Scan for the cell matching the given text and deliver its (x, y) coordinate at center. 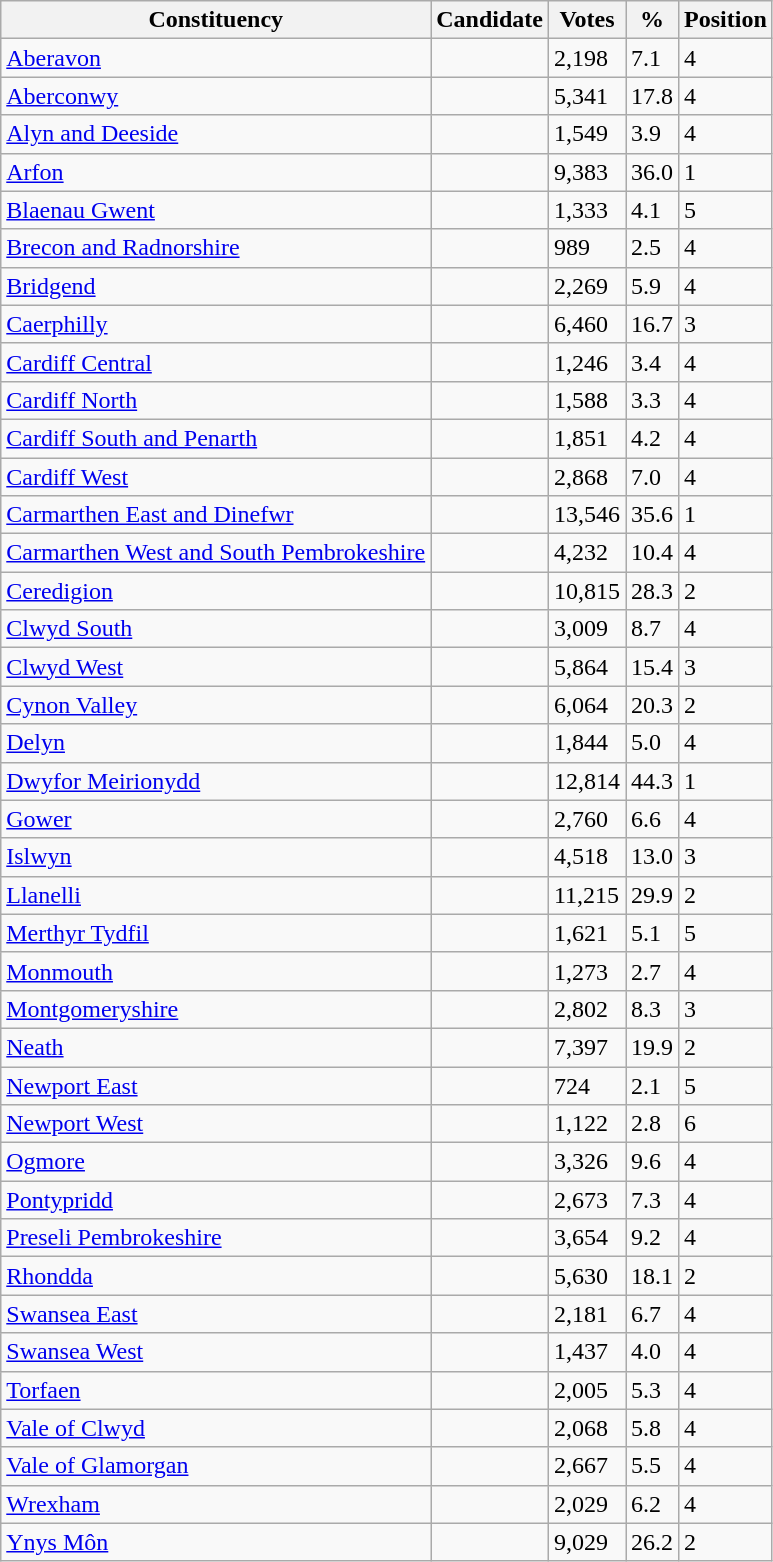
9.6 (652, 1162)
Preseli Pembrokeshire (216, 1238)
8.3 (652, 1009)
6 (726, 1124)
% (652, 20)
4,518 (586, 857)
Newport East (216, 1085)
Vale of Glamorgan (216, 1466)
5,630 (586, 1276)
Torfaen (216, 1390)
2,802 (586, 1009)
2,198 (586, 58)
5.5 (652, 1466)
3.9 (652, 134)
1,437 (586, 1352)
Cardiff South and Penarth (216, 438)
7,397 (586, 1047)
Caerphilly (216, 324)
2,868 (586, 477)
5.0 (652, 743)
2,005 (586, 1390)
4.0 (652, 1352)
5.1 (652, 933)
Ogmore (216, 1162)
5.3 (652, 1390)
Monmouth (216, 971)
Wrexham (216, 1504)
Brecon and Radnorshire (216, 248)
8.7 (652, 629)
3,326 (586, 1162)
Merthyr Tydfil (216, 933)
20.3 (652, 705)
Constituency (216, 20)
Ynys Môn (216, 1542)
2.8 (652, 1124)
Islwyn (216, 857)
18.1 (652, 1276)
5.8 (652, 1428)
26.2 (652, 1542)
2.1 (652, 1085)
Carmarthen East and Dinefwr (216, 515)
5,341 (586, 96)
Carmarthen West and South Pembrokeshire (216, 553)
989 (586, 248)
Candidate (490, 20)
35.6 (652, 515)
Pontypridd (216, 1200)
11,215 (586, 895)
1,246 (586, 362)
1,621 (586, 933)
Montgomeryshire (216, 1009)
Arfon (216, 172)
3.4 (652, 362)
Neath (216, 1047)
Rhondda (216, 1276)
Blaenau Gwent (216, 210)
13,546 (586, 515)
29.9 (652, 895)
1,273 (586, 971)
9.2 (652, 1238)
Cardiff North (216, 400)
13.0 (652, 857)
Ceredigion (216, 591)
2,181 (586, 1314)
6.7 (652, 1314)
2.5 (652, 248)
19.9 (652, 1047)
Clwyd West (216, 667)
1,549 (586, 134)
6,460 (586, 324)
Alyn and Deeside (216, 134)
2,673 (586, 1200)
6.2 (652, 1504)
Clwyd South (216, 629)
2,269 (586, 286)
7.0 (652, 477)
3,654 (586, 1238)
Position (726, 20)
Delyn (216, 743)
1,122 (586, 1124)
3,009 (586, 629)
Bridgend (216, 286)
10,815 (586, 591)
7.3 (652, 1200)
Votes (586, 20)
15.4 (652, 667)
16.7 (652, 324)
Cynon Valley (216, 705)
5.9 (652, 286)
1,588 (586, 400)
28.3 (652, 591)
4.2 (652, 438)
1,851 (586, 438)
6,064 (586, 705)
5,864 (586, 667)
10.4 (652, 553)
17.8 (652, 96)
2,667 (586, 1466)
Llanelli (216, 895)
2,029 (586, 1504)
Cardiff Central (216, 362)
Vale of Clwyd (216, 1428)
9,029 (586, 1542)
Gower (216, 819)
36.0 (652, 172)
3.3 (652, 400)
2,068 (586, 1428)
6.6 (652, 819)
1,333 (586, 210)
4,232 (586, 553)
4.1 (652, 210)
44.3 (652, 781)
12,814 (586, 781)
9,383 (586, 172)
2,760 (586, 819)
724 (586, 1085)
Dwyfor Meirionydd (216, 781)
Aberconwy (216, 96)
Newport West (216, 1124)
Cardiff West (216, 477)
1,844 (586, 743)
Aberavon (216, 58)
7.1 (652, 58)
Swansea West (216, 1352)
2.7 (652, 971)
Swansea East (216, 1314)
